For the text-containing cell, return its midpoint in (x, y) coordinate format. 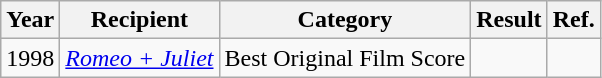
Recipient (140, 20)
Year (30, 20)
Result (509, 20)
1998 (30, 58)
Ref. (574, 20)
Best Original Film Score (345, 58)
Category (345, 20)
Romeo + Juliet (140, 58)
